Detect which cell encompasses the target text, then output its (x, y) center coordinate. 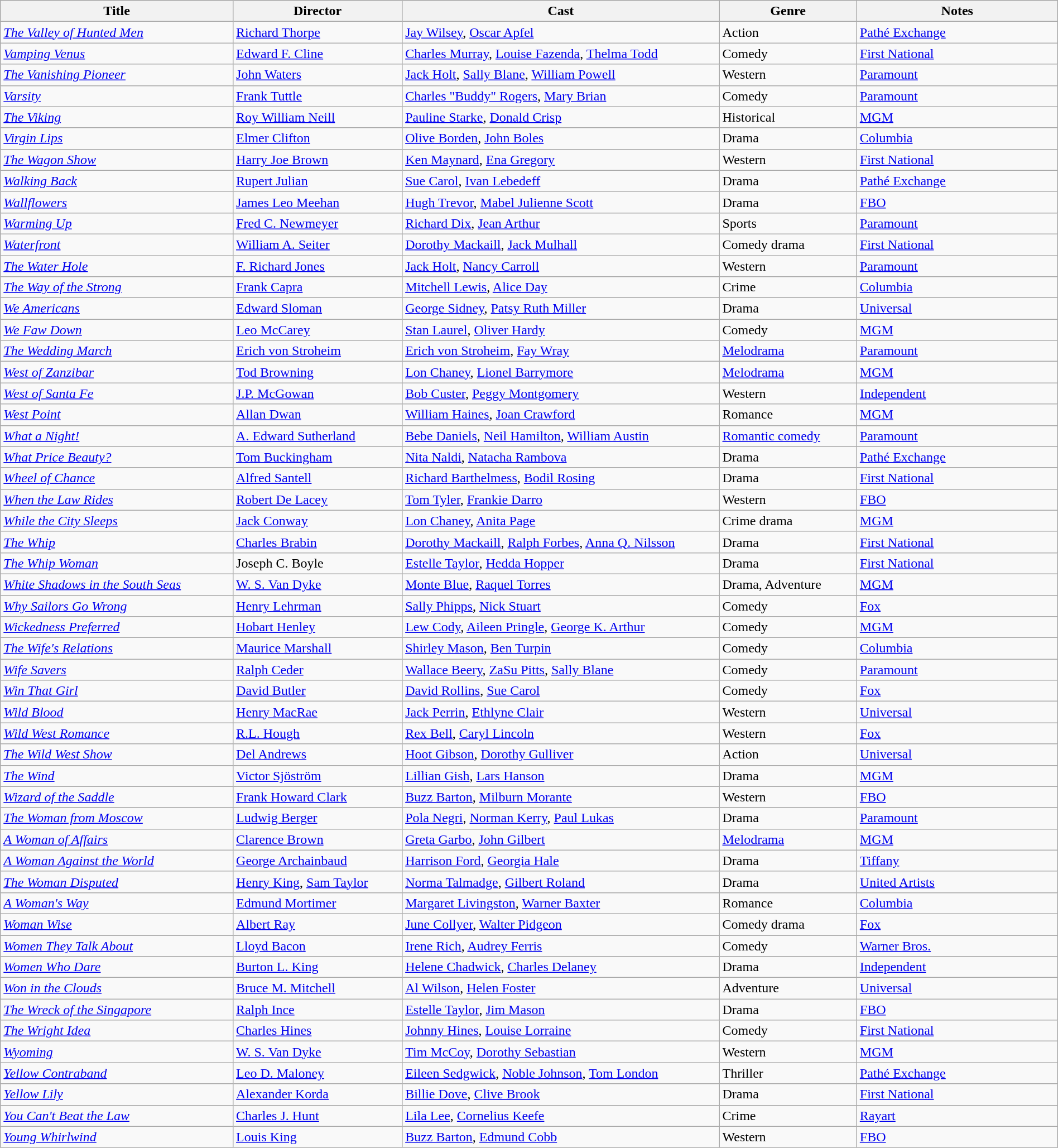
Lloyd Bacon (318, 946)
The Valley of Hunted Men (117, 32)
Leo McCarey (318, 330)
Crime drama (788, 521)
David Rollins, Sue Carol (561, 691)
Estelle Taylor, Jim Mason (561, 1010)
Wizard of the Saddle (117, 797)
Harrison Ford, Georgia Hale (561, 861)
Virgin Lips (117, 138)
Jack Perrin, Ethlyne Clair (561, 712)
Hobart Henley (318, 627)
Henry King, Sam Taylor (318, 882)
Olive Borden, John Boles (561, 138)
Lon Chaney, Anita Page (561, 521)
Charles Brabin (318, 542)
Wheel of Chance (117, 478)
Lila Lee, Cornelius Keefe (561, 1116)
What Price Beauty? (117, 457)
Hugh Trevor, Mabel Julienne Scott (561, 202)
Drama, Adventure (788, 584)
Johnny Hines, Louise Lorraine (561, 1031)
When the Law Rides (117, 499)
Charles "Buddy" Rogers, Mary Brian (561, 96)
Joseph C. Boyle (318, 563)
You Can't Beat the Law (117, 1116)
Buzz Barton, Edmund Cobb (561, 1137)
Charles Hines (318, 1031)
Alexander Korda (318, 1094)
Walking Back (117, 181)
Charles Murray, Louise Fazenda, Thelma Todd (561, 54)
Notes (957, 11)
Jack Holt, Sally Blane, William Powell (561, 75)
Richard Dix, Jean Arthur (561, 223)
Hoot Gibson, Dorothy Gulliver (561, 755)
Erich von Stroheim (318, 351)
Won in the Clouds (117, 988)
A Woman of Affairs (117, 839)
Edward Sloman (318, 309)
The Wedding March (117, 351)
Why Sailors Go Wrong (117, 606)
The Wife's Relations (117, 649)
Erich von Stroheim, Fay Wray (561, 351)
Charles J. Hunt (318, 1116)
Pauline Starke, Donald Crisp (561, 117)
What a Night! (117, 436)
William Haines, Joan Crawford (561, 415)
Wyoming (117, 1052)
A. Edward Sutherland (318, 436)
The Wild West Show (117, 755)
Rex Bell, Caryl Lincoln (561, 733)
William A. Seiter (318, 244)
Stan Laurel, Oliver Hardy (561, 330)
Tim McCoy, Dorothy Sebastian (561, 1052)
Edward F. Cline (318, 54)
Ken Maynard, Ena Gregory (561, 160)
Women They Talk About (117, 946)
Ralph Ince (318, 1010)
F. Richard Jones (318, 266)
Eileen Sedgwick, Noble Johnson, Tom London (561, 1073)
Wickedness Preferred (117, 627)
Al Wilson, Helen Foster (561, 988)
Dorothy Mackaill, Jack Mulhall (561, 244)
Sally Phipps, Nick Stuart (561, 606)
The Water Hole (117, 266)
Ludwig Berger (318, 818)
Wallflowers (117, 202)
Waterfront (117, 244)
Director (318, 11)
The Woman from Moscow (117, 818)
Women Who Dare (117, 967)
Robert De Lacey (318, 499)
Maurice Marshall (318, 649)
A Woman's Way (117, 903)
We Faw Down (117, 330)
Varsity (117, 96)
We Americans (117, 309)
Rayart (957, 1116)
Yellow Lily (117, 1094)
Dorothy Mackaill, Ralph Forbes, Anna Q. Nilsson (561, 542)
Greta Garbo, John Gilbert (561, 839)
Title (117, 11)
The Viking (117, 117)
Tom Buckingham (318, 457)
Richard Barthelmess, Bodil Rosing (561, 478)
West Point (117, 415)
The Wind (117, 776)
June Collyer, Walter Pidgeon (561, 924)
Romantic comedy (788, 436)
Adventure (788, 988)
Bruce M. Mitchell (318, 988)
Frank Tuttle (318, 96)
Warner Bros. (957, 946)
Fred C. Newmeyer (318, 223)
A Woman Against the World (117, 861)
Wild West Romance (117, 733)
The Way of the Strong (117, 287)
Historical (788, 117)
Pola Negri, Norman Kerry, Paul Lukas (561, 818)
Estelle Taylor, Hedda Hopper (561, 563)
Young Whirlwind (117, 1137)
Lew Cody, Aileen Pringle, George K. Arthur (561, 627)
Rupert Julian (318, 181)
Harry Joe Brown (318, 160)
Tiffany (957, 861)
Frank Capra (318, 287)
Roy William Neill (318, 117)
Burton L. King (318, 967)
Richard Thorpe (318, 32)
Allan Dwan (318, 415)
Edmund Mortimer (318, 903)
The Whip Woman (117, 563)
John Waters (318, 75)
Lon Chaney, Lionel Barrymore (561, 372)
Helene Chadwick, Charles Delaney (561, 967)
Wife Savers (117, 670)
The Woman Disputed (117, 882)
While the City Sleeps (117, 521)
Sports (788, 223)
Jay Wilsey, Oscar Apfel (561, 32)
Shirley Mason, Ben Turpin (561, 649)
James Leo Meehan (318, 202)
George Sidney, Patsy Ruth Miller (561, 309)
Yellow Contraband (117, 1073)
The Whip (117, 542)
Tod Browning (318, 372)
Irene Rich, Audrey Ferris (561, 946)
The Wreck of the Singapore (117, 1010)
Tom Tyler, Frankie Darro (561, 499)
The Wright Idea (117, 1031)
Leo D. Maloney (318, 1073)
Elmer Clifton (318, 138)
R.L. Hough (318, 733)
Genre (788, 11)
Louis King (318, 1137)
Vamping Venus (117, 54)
Billie Dove, Clive Brook (561, 1094)
The Wagon Show (117, 160)
Mitchell Lewis, Alice Day (561, 287)
Jack Conway (318, 521)
Jack Holt, Nancy Carroll (561, 266)
White Shadows in the South Seas (117, 584)
George Archainbaud (318, 861)
Woman Wise (117, 924)
Nita Naldi, Natacha Rambova (561, 457)
Win That Girl (117, 691)
Ralph Ceder (318, 670)
West of Zanzibar (117, 372)
Norma Talmadge, Gilbert Roland (561, 882)
West of Santa Fe (117, 393)
Victor Sjöström (318, 776)
Del Andrews (318, 755)
Margaret Livingston, Warner Baxter (561, 903)
The Vanishing Pioneer (117, 75)
Albert Ray (318, 924)
Sue Carol, Ivan Lebedeff (561, 181)
Bebe Daniels, Neil Hamilton, William Austin (561, 436)
Wild Blood (117, 712)
Alfred Santell (318, 478)
Wallace Beery, ZaSu Pitts, Sally Blane (561, 670)
Henry MacRae (318, 712)
Warming Up (117, 223)
United Artists (957, 882)
Lillian Gish, Lars Hanson (561, 776)
Thriller (788, 1073)
J.P. McGowan (318, 393)
David Butler (318, 691)
Clarence Brown (318, 839)
Frank Howard Clark (318, 797)
Monte Blue, Raquel Torres (561, 584)
Buzz Barton, Milburn Morante (561, 797)
Cast (561, 11)
Bob Custer, Peggy Montgomery (561, 393)
Henry Lehrman (318, 606)
